Extract the [X, Y] coordinate from the center of the cell holding the provided text.  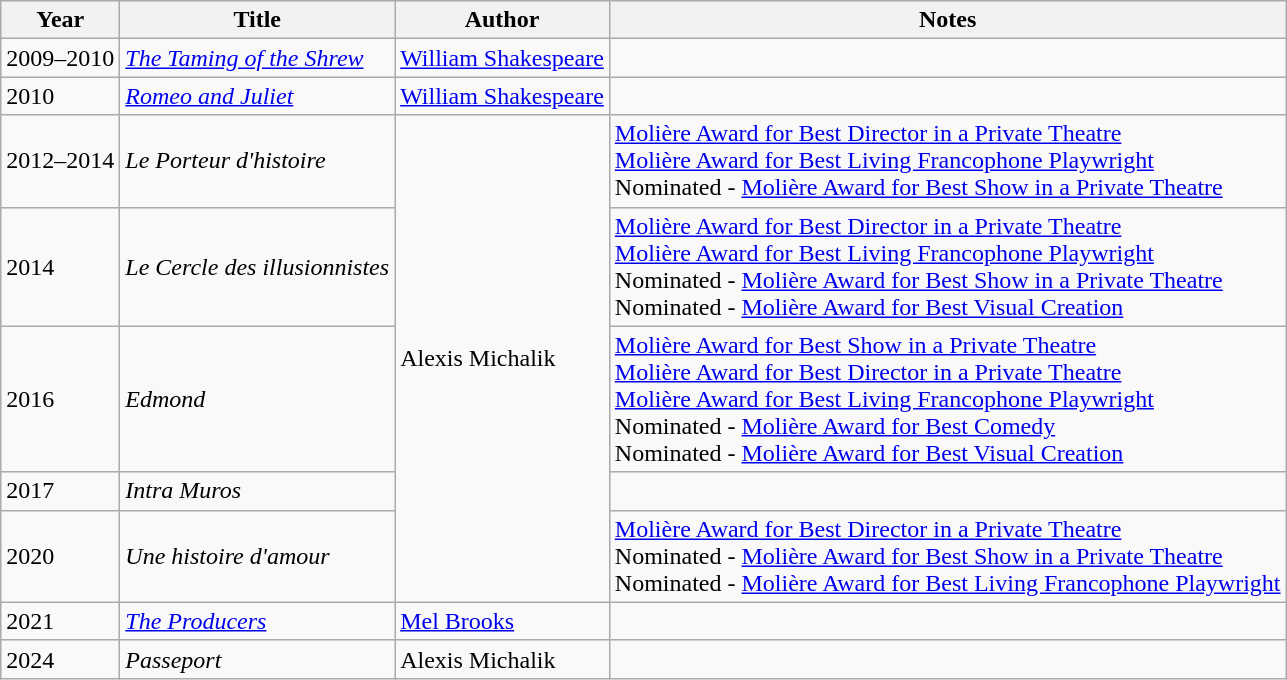
2012–2014 [60, 161]
Le Porteur d'histoire [258, 161]
Le Cercle des illusionnistes [258, 266]
Une histoire d'amour [258, 556]
Passeport [258, 659]
Romeo and Juliet [258, 96]
Title [258, 20]
Year [60, 20]
Edmond [258, 399]
2014 [60, 266]
Intra Muros [258, 491]
2010 [60, 96]
2016 [60, 399]
Notes [948, 20]
Mel Brooks [502, 621]
2017 [60, 491]
2009–2010 [60, 58]
Author [502, 20]
2021 [60, 621]
2024 [60, 659]
The Taming of the Shrew [258, 58]
The Producers [258, 621]
2020 [60, 556]
